Pinpoint the cell where the given text exists, returning its (X, Y) midpoint coordinate. 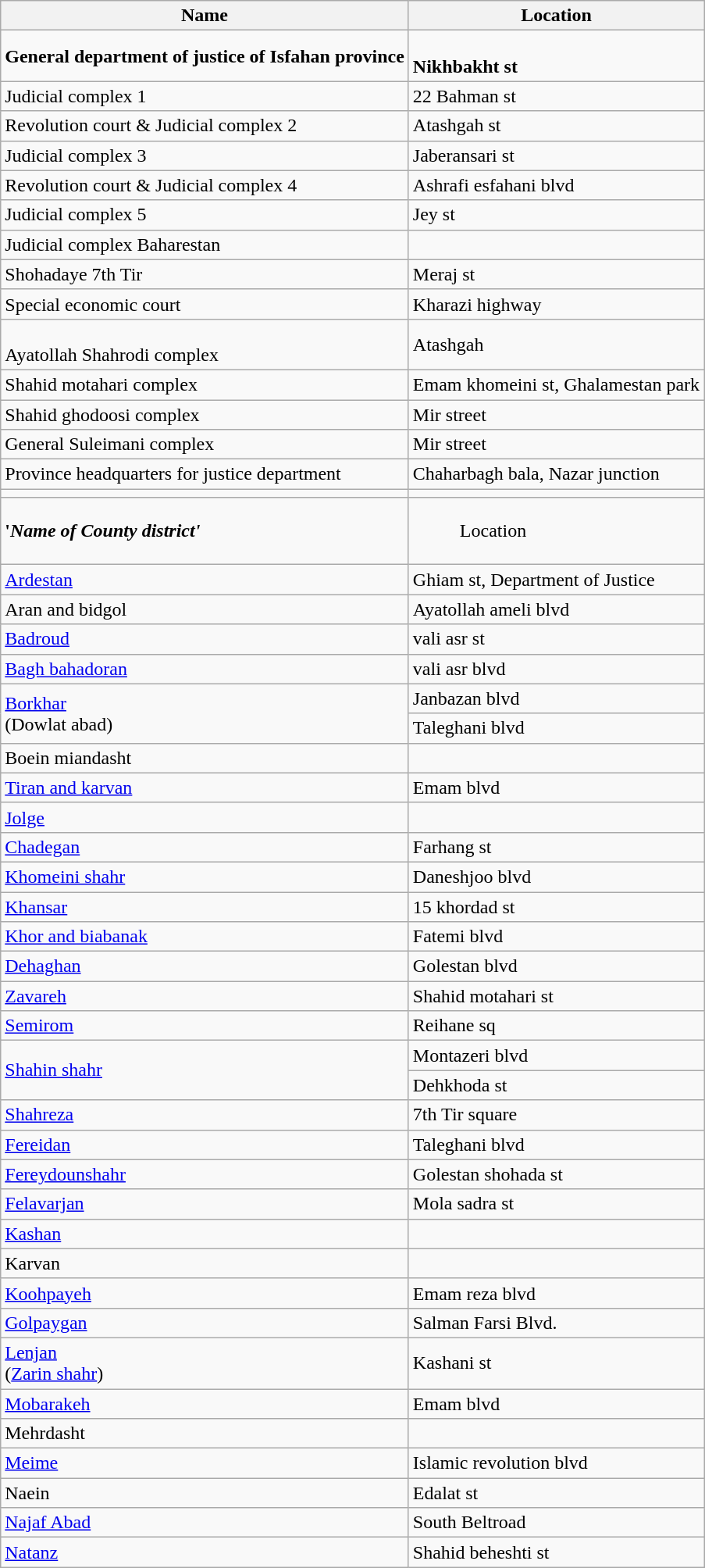
Jey st (556, 215)
Shahin shahr (205, 1070)
Kharazi highway (556, 304)
Revolution court & Judicial complex 2 (205, 126)
Shohadaye 7th Tir (205, 274)
Ashrafi esfahani blvd (556, 185)
Farhang st (556, 847)
Ayatollah ameli blvd (556, 609)
Shahid motahari complex (205, 384)
Kashan (205, 1234)
Shahid beheshti st (556, 1552)
Mobarakeh (205, 1404)
Judicial complex 1 (205, 96)
Meraj st (556, 274)
Janbazan blvd (556, 698)
Salman Farsi Blvd. (556, 1323)
Natanz (205, 1552)
Shahid motahari st (556, 996)
Meime (205, 1463)
Fereidan (205, 1145)
Judicial complex 5 (205, 215)
Jolge (205, 817)
Dehaghan (205, 966)
Khomeini shahr (205, 877)
Montazeri blvd (556, 1055)
Kashani st (556, 1363)
Golpaygan (205, 1323)
Chadegan (205, 847)
Naein (205, 1493)
Ardestan (205, 580)
Aran and bidgol (205, 609)
Atashgah (556, 344)
General Suleimani complex (205, 445)
Badroud (205, 639)
Dehkhoda st (556, 1085)
Zavareh (205, 996)
Shahreza (205, 1115)
Nikhbakht st (556, 56)
General department of justice of Isfahan province (205, 56)
Mola sadra st (556, 1204)
Emam reza blvd (556, 1293)
Name (205, 16)
Fatemi blvd (556, 937)
Chaharbagh bala, Nazar junction (556, 474)
Special economic court (205, 304)
Fereydounshahr (205, 1174)
'Name of County district' (205, 531)
Province headquarters for justice department (205, 474)
Karvan (205, 1263)
Koohpayeh (205, 1293)
Islamic revolution blvd (556, 1463)
Judicial complex Baharestan (205, 245)
Revolution court & Judicial complex 4 (205, 185)
Boein miandasht (205, 758)
Golestan blvd (556, 966)
South Beltroad (556, 1523)
Mehrdasht (205, 1434)
Lenjan(Zarin shahr) (205, 1363)
Khor and biabanak (205, 937)
Emam khomeini st, Ghalamestan park (556, 384)
Atashgah st (556, 126)
vali asr st (556, 639)
Semirom (205, 1026)
Najaf Abad (205, 1523)
Judicial complex 3 (205, 155)
Bagh bahadoran (205, 669)
Edalat st (556, 1493)
Reihane sq (556, 1026)
22 Bahman st (556, 96)
Tiran and karvan (205, 788)
Daneshjoo blvd (556, 877)
Felavarjan (205, 1204)
15 khordad st (556, 907)
Khansar (205, 907)
Jaberansari st (556, 155)
vali asr blvd (556, 669)
7th Tir square (556, 1115)
Golestan shohada st (556, 1174)
Shahid ghodoosi complex (205, 415)
Borkhar(Dowlat abad) (205, 713)
Ayatollah Shahrodi complex (205, 344)
Ghiam st, Department of Justice (556, 580)
